Locate the cell with the specified text and output its (x, y) center coordinate. 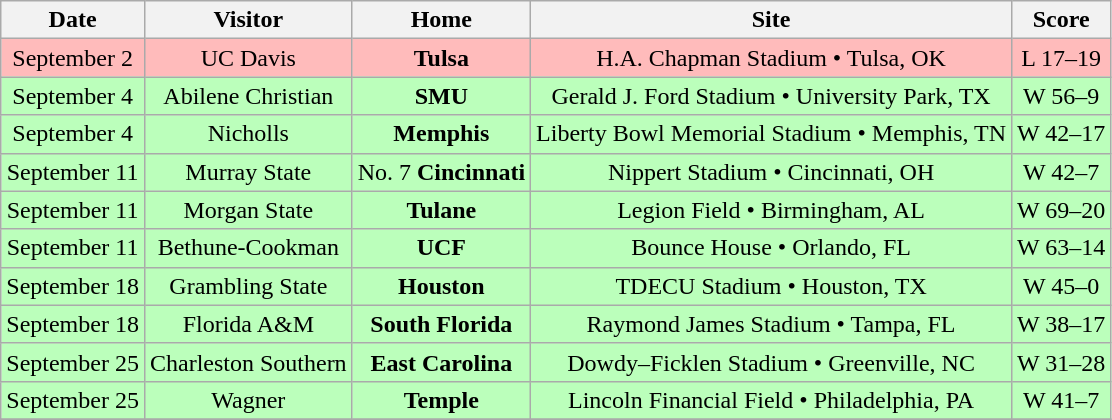
W 42–7 (1062, 172)
Bethune-Cookman (248, 248)
Murray State (248, 172)
Dowdy–Ficklen Stadium • Greenville, NC (772, 362)
Visitor (248, 20)
Tulsa (441, 58)
Score (1062, 20)
W 56–9 (1062, 96)
September 2 (73, 58)
Abilene Christian (248, 96)
Tulane (441, 210)
Florida A&M (248, 324)
Date (73, 20)
East Carolina (441, 362)
Nicholls (248, 134)
SMU (441, 96)
Charleston Southern (248, 362)
H.A. Chapman Stadium • Tulsa, OK (772, 58)
Memphis (441, 134)
Houston (441, 286)
Site (772, 20)
Temple (441, 400)
W 42–17 (1062, 134)
TDECU Stadium • Houston, TX (772, 286)
W 31–28 (1062, 362)
Grambling State (248, 286)
Lincoln Financial Field • Philadelphia, PA (772, 400)
No. 7 Cincinnati (441, 172)
W 69–20 (1062, 210)
W 45–0 (1062, 286)
Nippert Stadium • Cincinnati, OH (772, 172)
UC Davis (248, 58)
W 63–14 (1062, 248)
Raymond James Stadium • Tampa, FL (772, 324)
Bounce House • Orlando, FL (772, 248)
Morgan State (248, 210)
Legion Field • Birmingham, AL (772, 210)
W 38–17 (1062, 324)
Liberty Bowl Memorial Stadium • Memphis, TN (772, 134)
L 17–19 (1062, 58)
Wagner (248, 400)
W 41–7 (1062, 400)
Home (441, 20)
UCF (441, 248)
South Florida (441, 324)
Gerald J. Ford Stadium • University Park, TX (772, 96)
